Capture the cell that displays the provided text and extract its [X, Y] central coordinate. 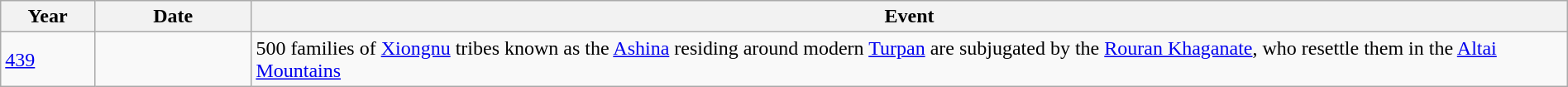
Year [48, 17]
439 [48, 60]
Date [172, 17]
Event [910, 17]
